Search for the cell housing the specified text and yield its [X, Y] center coordinate. 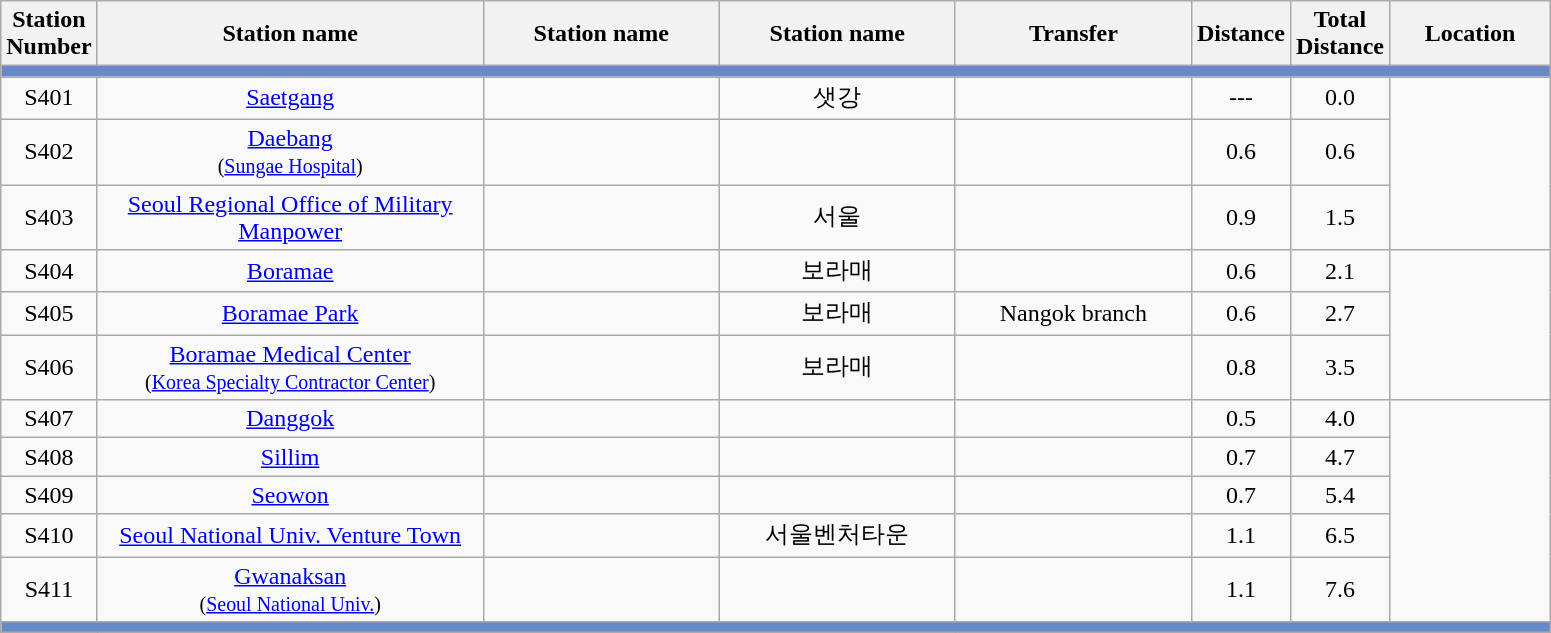
7.6 [1340, 588]
6.5 [1340, 536]
TotalDistance [1340, 34]
1.5 [1340, 216]
서울벤처타운 [837, 536]
S405 [49, 314]
Saetgang [290, 98]
Sillim [290, 457]
Location [1470, 34]
0.0 [1340, 98]
2.1 [1340, 272]
S410 [49, 536]
0.8 [1240, 368]
2.7 [1340, 314]
S408 [49, 457]
Danggok [290, 419]
Distance [1240, 34]
서울 [837, 216]
0.5 [1240, 419]
Boramae [290, 272]
--- [1240, 98]
Daebang(Sungae Hospital) [290, 152]
5.4 [1340, 495]
StationNumber [49, 34]
Transfer [1073, 34]
3.5 [1340, 368]
Seowon [290, 495]
S409 [49, 495]
Boramae Medical Center (Korea Specialty Contractor Center) [290, 368]
S402 [49, 152]
S404 [49, 272]
Seoul National Univ. Venture Town [290, 536]
4.7 [1340, 457]
S407 [49, 419]
S401 [49, 98]
Boramae Park [290, 314]
샛강 [837, 98]
Nangok branch [1073, 314]
S411 [49, 588]
S403 [49, 216]
S406 [49, 368]
Seoul Regional Office of Military Manpower [290, 216]
Gwanaksan (Seoul National Univ.) [290, 588]
4.0 [1340, 419]
0.9 [1240, 216]
